Pinpoint the cell where the given text exists, returning its [X, Y] midpoint coordinate. 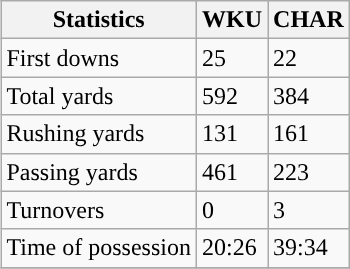
WKU [232, 20]
0 [232, 210]
Total yards [99, 96]
22 [309, 58]
384 [309, 96]
First downs [99, 58]
Statistics [99, 20]
Time of possession [99, 248]
3 [309, 210]
131 [232, 134]
Turnovers [99, 210]
161 [309, 134]
223 [309, 172]
Passing yards [99, 172]
Rushing yards [99, 134]
20:26 [232, 248]
25 [232, 58]
592 [232, 96]
CHAR [309, 20]
39:34 [309, 248]
461 [232, 172]
